Determine the [X, Y] coordinate at the center of the cell enclosing the given text.  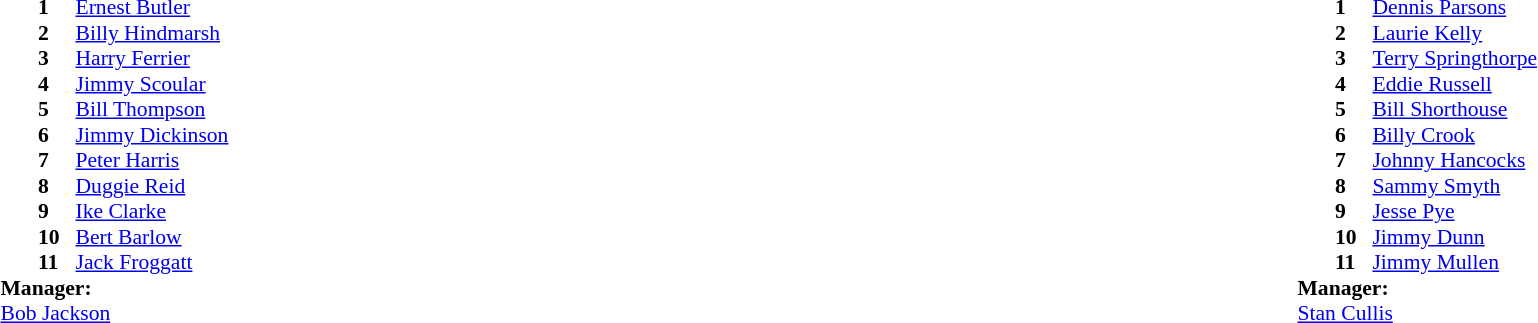
Peter Harris [152, 161]
Jimmy Mullen [1454, 263]
Sammy Smyth [1454, 186]
Jimmy Dickinson [152, 135]
Harry Ferrier [152, 59]
Terry Springthorpe [1454, 59]
Laurie Kelly [1454, 33]
Ike Clarke [152, 211]
Billy Crook [1454, 135]
Bill Thompson [152, 109]
Billy Hindmarsh [152, 33]
Jesse Pye [1454, 211]
Bert Barlow [152, 237]
Bill Shorthouse [1454, 109]
Eddie Russell [1454, 84]
Duggie Reid [152, 186]
Jack Froggatt [152, 263]
Jimmy Dunn [1454, 237]
Jimmy Scoular [152, 84]
Johnny Hancocks [1454, 161]
